Extract the [X, Y] coordinate from the center of the cell holding the provided text.  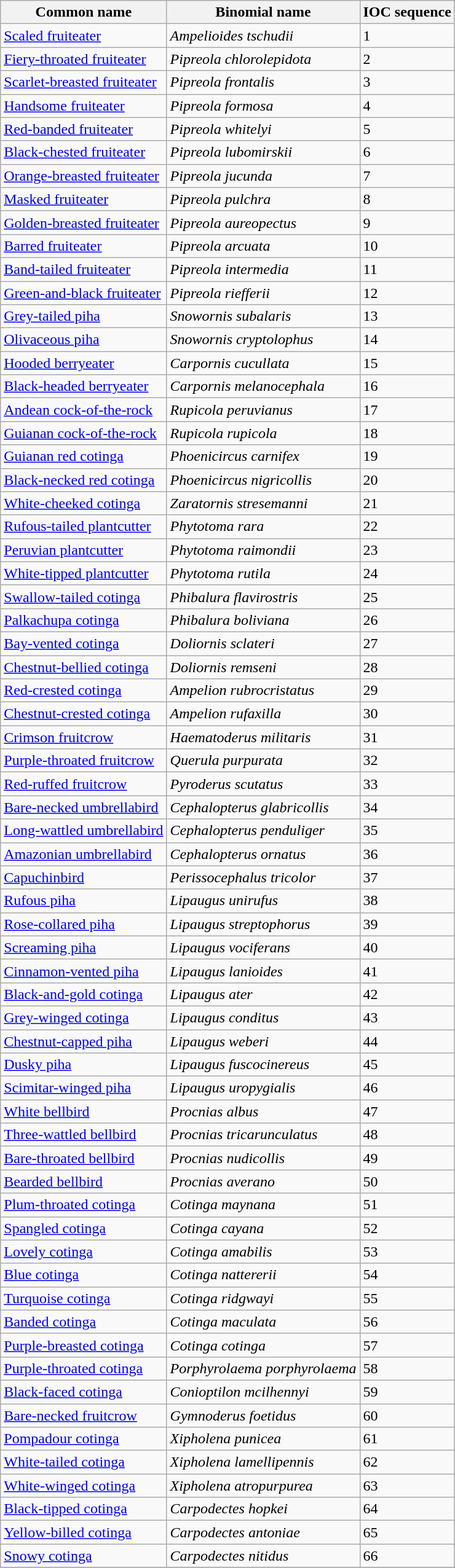
21 [407, 503]
Black-necked red cotinga [84, 480]
Capuchinbird [84, 877]
Lipaugus lanioides [263, 971]
Procnias nudicollis [263, 1158]
Lipaugus conditus [263, 1017]
Cotinga cayana [263, 1228]
Carpodectes nitidus [263, 1556]
52 [407, 1228]
Orange-breasted fruiteater [84, 176]
54 [407, 1275]
23 [407, 550]
6 [407, 152]
50 [407, 1182]
19 [407, 457]
65 [407, 1532]
Rose-collared piha [84, 924]
36 [407, 854]
Red-banded fruiteater [84, 129]
56 [407, 1322]
Grey-winged cotinga [84, 1017]
Swallow-tailed cotinga [84, 597]
32 [407, 761]
53 [407, 1252]
Phytotoma rara [263, 527]
Pipreola chlorolepidota [263, 59]
Perissocephalus tricolor [263, 877]
Cotinga cotinga [263, 1345]
Scaled fruiteater [84, 36]
Snowornis subalaris [263, 316]
43 [407, 1017]
Plum-throated cotinga [84, 1205]
41 [407, 971]
Carpornis melanocephala [263, 386]
44 [407, 1041]
64 [407, 1509]
Black-tipped cotinga [84, 1509]
11 [407, 269]
Grey-tailed piha [84, 316]
Pipreola aureopectus [263, 222]
Guianan cock-of-the-rock [84, 433]
Bare-necked umbrellabird [84, 807]
Chestnut-crested cotinga [84, 714]
59 [407, 1392]
Black-headed berryeater [84, 386]
Screaming piha [84, 947]
Pipreola jucunda [263, 176]
Phoenicircus nigricollis [263, 480]
Pipreola riefferii [263, 293]
Chestnut-capped piha [84, 1041]
Porphyrolaema porphyrolaema [263, 1368]
42 [407, 994]
Cotinga amabilis [263, 1252]
Pipreola frontalis [263, 82]
Cinnamon-vented piha [84, 971]
Hooded berryeater [84, 363]
46 [407, 1088]
Long-wattled umbrellabird [84, 831]
45 [407, 1065]
49 [407, 1158]
Ampelion rufaxilla [263, 714]
Lipaugus ater [263, 994]
Pyroderus scutatus [263, 784]
30 [407, 714]
Lipaugus vociferans [263, 947]
3 [407, 82]
Phoenicircus carnifex [263, 457]
Rufous piha [84, 901]
Cephalopterus penduliger [263, 831]
Scarlet-breasted fruiteater [84, 82]
Green-and-black fruiteater [84, 293]
26 [407, 620]
37 [407, 877]
57 [407, 1345]
17 [407, 410]
Handsome fruiteater [84, 106]
62 [407, 1462]
Fiery-throated fruiteater [84, 59]
Xipholena punicea [263, 1439]
60 [407, 1415]
Zaratornis stresemanni [263, 503]
34 [407, 807]
Cotinga maynana [263, 1205]
White bellbird [84, 1111]
14 [407, 340]
25 [407, 597]
Bay-vented cotinga [84, 643]
Dusky piha [84, 1065]
Purple-throated cotinga [84, 1368]
22 [407, 527]
Yellow-billed cotinga [84, 1532]
Cotinga ridgwayi [263, 1298]
Cephalopterus glabricollis [263, 807]
Procnias tricarunculatus [263, 1135]
Carpornis cucullata [263, 363]
Purple-breasted cotinga [84, 1345]
8 [407, 199]
Pipreola formosa [263, 106]
Procnias averano [263, 1182]
12 [407, 293]
Guianan red cotinga [84, 457]
Pompadour cotinga [84, 1439]
48 [407, 1135]
Golden-breasted fruiteater [84, 222]
27 [407, 643]
Scimitar-winged piha [84, 1088]
Pipreola pulchra [263, 199]
Pipreola whitelyi [263, 129]
5 [407, 129]
58 [407, 1368]
Lipaugus fuscocinereus [263, 1065]
10 [407, 246]
Lipaugus streptophorus [263, 924]
7 [407, 176]
35 [407, 831]
Olivaceous piha [84, 340]
Snowornis cryptolophus [263, 340]
Phytotoma raimondii [263, 550]
Common name [84, 12]
40 [407, 947]
1 [407, 36]
Phibalura flavirostris [263, 597]
51 [407, 1205]
Lovely cotinga [84, 1252]
39 [407, 924]
White-tailed cotinga [84, 1462]
Lipaugus unirufus [263, 901]
Pipreola lubomirskii [263, 152]
Carpodectes hopkei [263, 1509]
29 [407, 691]
Black-chested fruiteater [84, 152]
Xipholena atropurpurea [263, 1486]
Doliornis sclateri [263, 643]
Purple-throated fruitcrow [84, 761]
Amazonian umbrellabird [84, 854]
15 [407, 363]
Crimson fruitcrow [84, 737]
Andean cock-of-the-rock [84, 410]
Procnias albus [263, 1111]
Ampelion rubrocristatus [263, 691]
Chestnut-bellied cotinga [84, 667]
38 [407, 901]
Blue cotinga [84, 1275]
Xipholena lamellipennis [263, 1462]
Snowy cotinga [84, 1556]
Bearded bellbird [84, 1182]
White-tipped plantcutter [84, 573]
White-winged cotinga [84, 1486]
16 [407, 386]
Ampelioides tschudii [263, 36]
IOC sequence [407, 12]
Conioptilon mcilhennyi [263, 1392]
Haematoderus militaris [263, 737]
Black-and-gold cotinga [84, 994]
Cotinga nattererii [263, 1275]
55 [407, 1298]
Barred fruiteater [84, 246]
18 [407, 433]
33 [407, 784]
Rupicola rupicola [263, 433]
Bare-necked fruitcrow [84, 1415]
Red-crested cotinga [84, 691]
13 [407, 316]
Red-ruffed fruitcrow [84, 784]
61 [407, 1439]
9 [407, 222]
Pipreola arcuata [263, 246]
Masked fruiteater [84, 199]
Rufous-tailed plantcutter [84, 527]
Bare-throated bellbird [84, 1158]
20 [407, 480]
Turquoise cotinga [84, 1298]
Pipreola intermedia [263, 269]
Phytotoma rutila [263, 573]
4 [407, 106]
Cotinga maculata [263, 1322]
24 [407, 573]
Cephalopterus ornatus [263, 854]
Lipaugus uropygialis [263, 1088]
Carpodectes antoniae [263, 1532]
28 [407, 667]
31 [407, 737]
Peruvian plantcutter [84, 550]
Three-wattled bellbird [84, 1135]
Spangled cotinga [84, 1228]
Band-tailed fruiteater [84, 269]
Phibalura boliviana [263, 620]
2 [407, 59]
Black-faced cotinga [84, 1392]
Binomial name [263, 12]
Rupicola peruvianus [263, 410]
Gymnoderus foetidus [263, 1415]
66 [407, 1556]
Lipaugus weberi [263, 1041]
Doliornis remseni [263, 667]
White-cheeked cotinga [84, 503]
Palkachupa cotinga [84, 620]
Banded cotinga [84, 1322]
Querula purpurata [263, 761]
63 [407, 1486]
47 [407, 1111]
